Find where the given text appears and provide that cell's center as (x, y) coordinate. 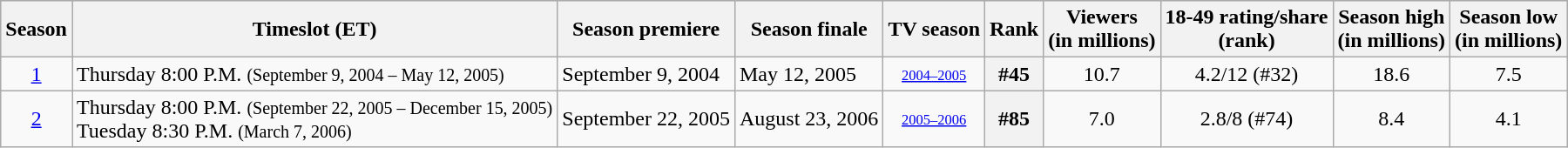
18-49 rating/share(rank) (1247, 30)
TV season (934, 30)
4.1 (1508, 118)
7.5 (1508, 74)
Season low(in millions) (1508, 30)
Season (37, 30)
18.6 (1391, 74)
Thursday 8:00 P.M. (September 9, 2004 – May 12, 2005) (314, 74)
2.8/8 (#74) (1247, 118)
#85 (1014, 118)
May 12, 2005 (808, 74)
#45 (1014, 74)
Season finale (808, 30)
4.2/12 (#32) (1247, 74)
10.7 (1102, 74)
September 9, 2004 (646, 74)
8.4 (1391, 118)
Timeslot (ET) (314, 30)
August 23, 2006 (808, 118)
2 (37, 118)
2004–2005 (934, 74)
2005–2006 (934, 118)
September 22, 2005 (646, 118)
7.0 (1102, 118)
Thursday 8:00 P.M. (September 22, 2005 – December 15, 2005)Tuesday 8:30 P.M. (March 7, 2006) (314, 118)
Viewers(in millions) (1102, 30)
Season high(in millions) (1391, 30)
Rank (1014, 30)
Season premiere (646, 30)
1 (37, 74)
